Pinpoint the cell where the given text exists, returning its [x, y] midpoint coordinate. 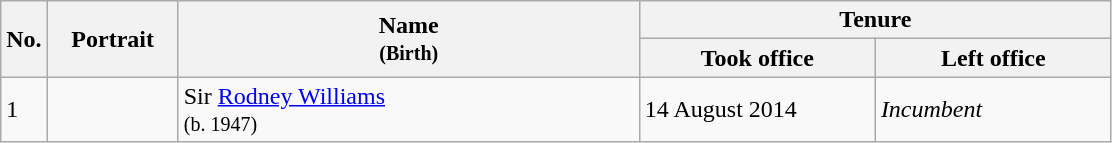
Incumbent [993, 110]
Took office [757, 58]
Sir Rodney Williams(b. 1947) [408, 110]
Left office [993, 58]
1 [24, 110]
14 August 2014 [757, 110]
Tenure [875, 20]
Name(Birth) [408, 39]
Portrait [112, 39]
No. [24, 39]
